Capture the cell that displays the provided text and extract its (X, Y) central coordinate. 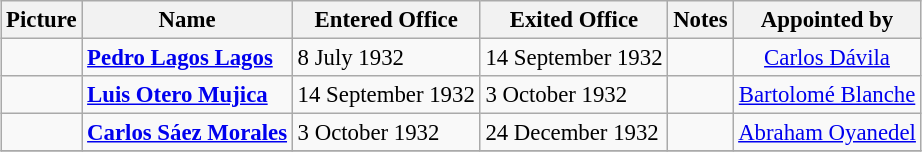
Picture (42, 20)
Appointed by (827, 20)
24 December 1932 (574, 133)
Entered Office (386, 20)
Carlos Sáez Morales (188, 133)
Carlos Dávila (827, 58)
Exited Office (574, 20)
Pedro Lagos Lagos (188, 58)
Abraham Oyanedel (827, 133)
Luis Otero Mujica (188, 95)
Name (188, 20)
Notes (700, 20)
Bartolomé Blanche (827, 95)
8 July 1932 (386, 58)
